Identify which cell holds the provided text, then report its [X, Y] central coordinate. 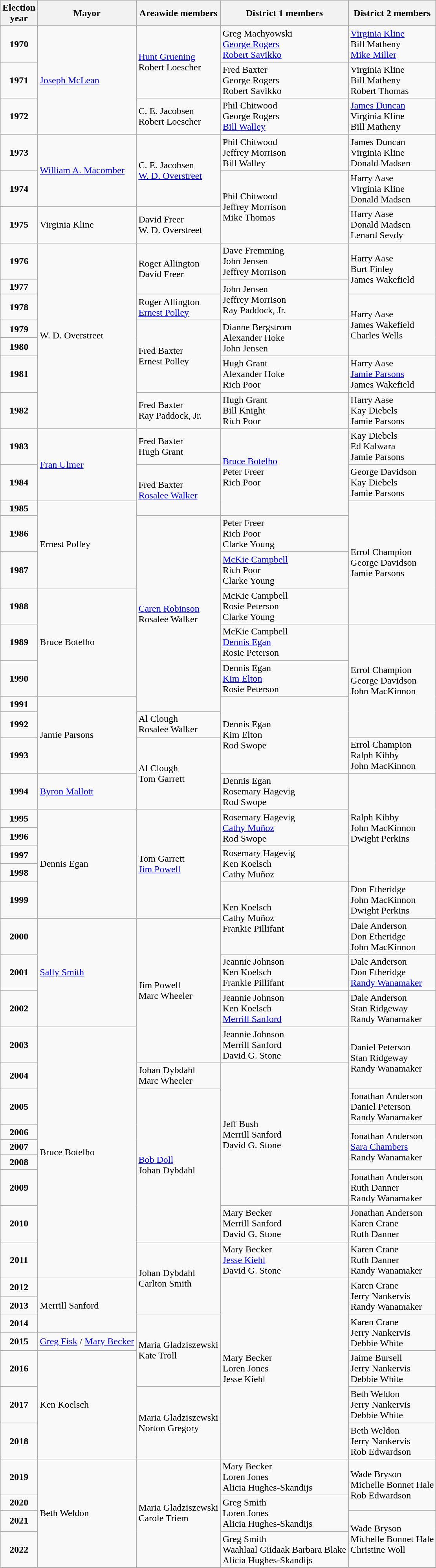
Harry AaseVirginia KlineDonald Madsen [392, 189]
William A. Macomber [87, 171]
1993 [19, 755]
1975 [19, 225]
2000 [19, 936]
Dale AndersonStan RidgewayRandy Wanamaker [392, 1009]
Karen CraneJerry NankervisDebbie White [392, 1332]
Virginia KlineBill MathenyMike Miller [392, 44]
2017 [19, 1404]
2013 [19, 1305]
1985 [19, 508]
1986 [19, 534]
Jeannie JohnsonKen KoelschFrankie Pillifant [284, 972]
McKie CampbellDennis EganRosie Peterson [284, 642]
2016 [19, 1368]
2005 [19, 1107]
Greg SmithLoren JonesAlicia Hughes-Skandijs [284, 1513]
2021 [19, 1521]
1998 [19, 873]
Mary BeckerJesse KiehlDavid G. Stone [284, 1260]
Dale AndersonDon EtheridgeRandy Wanamaker [392, 972]
Greg SmithWaahlaal Giidaak Barbara BlakeAlicia Hughes-Skandijs [284, 1550]
C. E. JacobsenRobert Loescher [178, 116]
2022 [19, 1550]
Jeff BushMerrill SanfordDavid G. Stone [284, 1134]
Maria GladziszewskiKate Troll [178, 1350]
Tom GarrettJim Powell [178, 864]
1974 [19, 189]
Dave FremmingJohn JensenJeffrey Morrison [284, 261]
Bob DollJohan Dybdahl [178, 1165]
1971 [19, 80]
Virginia Kline [87, 225]
Mayor [87, 13]
Byron Mallott [87, 791]
Peter FreerRich PoorClarke Young [284, 534]
2006 [19, 1132]
1988 [19, 606]
Jeannie JohnsonKen KoelschMerrill Sanford [284, 1009]
Bruce BotelhoPeter FreerRich Poor [284, 472]
1990 [19, 678]
Areawide members [178, 13]
2004 [19, 1075]
Fred BaxterGeorge RogersRobert Savikko [284, 80]
Fred BaxterErnest Polley [178, 356]
2001 [19, 972]
1980 [19, 347]
Jamie Parsons [87, 735]
1996 [19, 836]
Mary BeckerLoren JonesAlicia Hughes-Skandijs [284, 1477]
2019 [19, 1477]
1983 [19, 447]
Jonathan AndersonSara ChambersRandy Wanamaker [392, 1147]
1978 [19, 307]
2008 [19, 1162]
Harry AaseJamie ParsonsJames Wakefield [392, 374]
James DuncanVirginia KlineBill Matheny [392, 116]
Dennis Egan [87, 864]
Greg Fisk / Mary Becker [87, 1341]
Hugh GrantAlexander HokeRich Poor [284, 374]
Harry AaseDonald MadsenLenard Sevdy [392, 225]
Harry AaseJames WakefieldCharles Wells [392, 325]
District 2 members [392, 13]
Dale AndersonDon EtheridgeJohn MacKinnon [392, 936]
Al CloughRosalee Walker [178, 724]
Don EtheridgeJohn MacKinnonDwight Perkins [392, 900]
Johan DybdahlMarc Wheeler [178, 1075]
Phil ChitwoodJeffrey MorrisonBill Walley [284, 153]
1976 [19, 261]
Karen CraneJerry NankervisRandy Wanamaker [392, 1296]
Jonathan AndersonDaniel PetersonRandy Wanamaker [392, 1107]
1981 [19, 374]
Harry AaseBurt FinleyJames Wakefield [392, 268]
Fred BaxterRay Paddock, Jr. [178, 410]
Mary BeckerLoren JonesJesse Kiehl [284, 1368]
1972 [19, 116]
2003 [19, 1045]
Errol ChampionRalph KibbyJohn MacKinnon [392, 755]
1989 [19, 642]
1977 [19, 287]
2009 [19, 1187]
1973 [19, 153]
Roger AllingtonErnest Polley [178, 307]
Phil ChitwoodGeorge RogersBill Walley [284, 116]
Kay DiebelsEd KalwaraJamie Parsons [392, 447]
1982 [19, 410]
Mary BeckerMerrill SanfordDavid G. Stone [284, 1224]
Errol ChampionGeorge DavidsonJamie Parsons [392, 562]
Fred BaxterRosalee Walker [178, 490]
Sally Smith [87, 972]
Merrill Sanford [87, 1305]
1970 [19, 44]
Ralph KibbyJohn MacKinnonDwight Perkins [392, 827]
Phil ChitwoodJeffrey MorrisonMike Thomas [284, 207]
Caren RobinsonRosalee Walker [178, 614]
2010 [19, 1224]
Jonathan AndersonKaren CraneRuth Danner [392, 1224]
1994 [19, 791]
1984 [19, 483]
1991 [19, 704]
Rosemary HagevigKen KoelschCathy Muñoz [284, 864]
Maria GladziszewskiNorton Gregory [178, 1423]
Wade BrysonMichelle Bonnet HaleChristine Woll [392, 1539]
Al CloughTom Garrett [178, 773]
John JensenJeffrey MorrisonRay Paddock, Jr. [284, 300]
George DavidsonKay DiebelsJamie Parsons [392, 483]
Karen CraneRuth DannerRandy Wanamaker [392, 1260]
Electionyear [19, 13]
Ken Koelsch [87, 1404]
Rosemary HagevigCathy MuñozRod Swope [284, 827]
Ken KoelschCathy MuñozFrankie Pillifant [284, 918]
Beth WeldonJerry NankervisRob Edwardson [392, 1441]
2002 [19, 1009]
Jaime BursellJerry NankervisDebbie White [392, 1368]
2014 [19, 1323]
Roger AllingtonDavid Freer [178, 268]
2012 [19, 1287]
Beth WeldonJerry NankervisDebbie White [392, 1404]
Hugh GrantBill KnightRich Poor [284, 410]
Jim PowellMarc Wheeler [178, 991]
McKie CampbellRosie PetersonClarke Young [284, 606]
1995 [19, 818]
District 1 members [284, 13]
Dennis EganRosemary HagevigRod Swope [284, 791]
James DuncanVirginia KlineDonald Madsen [392, 153]
Daniel PetersonStan RidgewayRandy Wanamaker [392, 1057]
Wade BrysonMichelle Bonnet HaleRob Edwardson [392, 1485]
2011 [19, 1260]
Joseph McLean [87, 80]
Dennis EganKim EltonRosie Peterson [284, 678]
Virginia KlineBill MathenyRobert Thomas [392, 80]
Johan DybdahlCarlton Smith [178, 1278]
Jeannie JohnsonMerrill SanfordDavid G. Stone [284, 1045]
1992 [19, 724]
Ernest Polley [87, 544]
2020 [19, 1503]
2007 [19, 1147]
1997 [19, 855]
Dianne BergstromAlexander HokeJohn Jensen [284, 338]
1979 [19, 329]
1987 [19, 570]
2018 [19, 1441]
Beth Weldon [87, 1513]
C. E. JacobsenW. D. Overstreet [178, 171]
2015 [19, 1341]
David FreerW. D. Overstreet [178, 225]
1999 [19, 900]
Dennis EganKim EltonRod Swope [284, 735]
Errol ChampionGeorge DavidsonJohn MacKinnon [392, 681]
McKie CampbellRich PoorClarke Young [284, 570]
Fran Ulmer [87, 465]
Hunt GrueningRobert Loescher [178, 62]
W. D. Overstreet [87, 336]
Maria GladziszewskiCarole Triem [178, 1513]
Greg MachyowskiGeorge RogersRobert Savikko [284, 44]
Jonathan AndersonRuth DannerRandy Wanamaker [392, 1187]
Harry AaseKay DiebelsJamie Parsons [392, 410]
Fred BaxterHugh Grant [178, 447]
